Detect which cell encompasses the target text, then output its [X, Y] center coordinate. 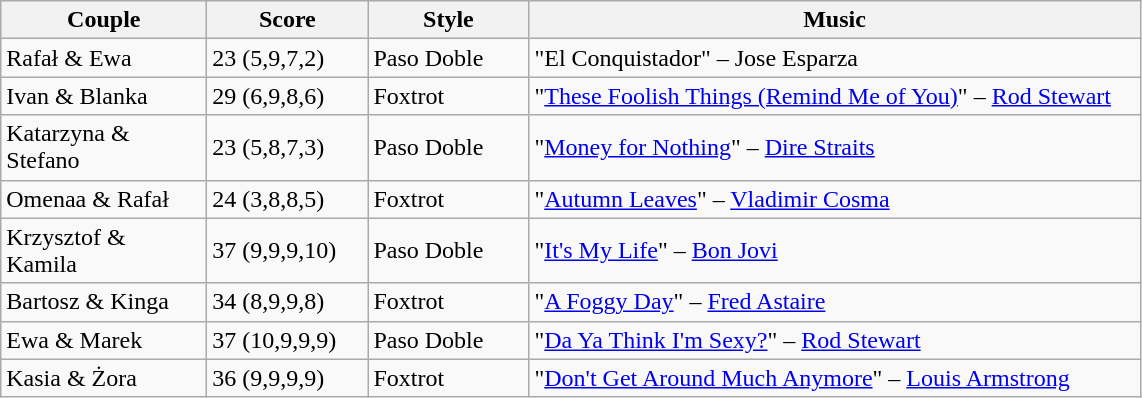
"These Foolish Things (Remind Me of You)" – Rod Stewart [834, 96]
Ivan & Blanka [104, 96]
"A Foggy Day" – Fred Astaire [834, 302]
Style [448, 20]
"Da Ya Think I'm Sexy?" – Rod Stewart [834, 340]
Bartosz & Kinga [104, 302]
37 (9,9,9,10) [288, 250]
34 (8,9,9,8) [288, 302]
23 (5,9,7,2) [288, 58]
37 (10,9,9,9) [288, 340]
Krzysztof & Kamila [104, 250]
Kasia & Żora [104, 378]
Score [288, 20]
"Autumn Leaves" – Vladimir Cosma [834, 199]
Omenaa & Rafał [104, 199]
Ewa & Marek [104, 340]
"Don't Get Around Much Anymore" – Louis Armstrong [834, 378]
"El Conquistador" – Jose Esparza [834, 58]
36 (9,9,9,9) [288, 378]
Katarzyna & Stefano [104, 148]
Music [834, 20]
"Money for Nothing" – Dire Straits [834, 148]
Rafał & Ewa [104, 58]
24 (3,8,8,5) [288, 199]
23 (5,8,7,3) [288, 148]
"It's My Life" – Bon Jovi [834, 250]
Couple [104, 20]
29 (6,9,8,6) [288, 96]
